Pinpoint the cell where the given text exists, returning its (X, Y) midpoint coordinate. 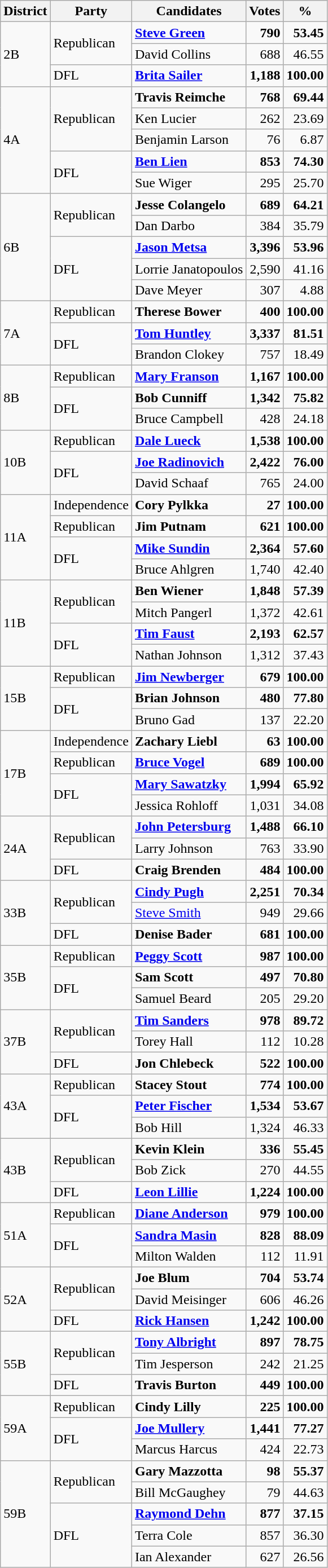
Rick Hansen (189, 1321)
29.20 (305, 999)
David Collins (189, 54)
242 (265, 1364)
1,224 (265, 1192)
2,364 (265, 548)
52A (25, 1299)
2,590 (265, 269)
22.73 (305, 1450)
37.43 (305, 655)
Bruno Gad (189, 720)
District (25, 11)
1,488 (265, 827)
Lorrie Janatopoulos (189, 269)
8B (25, 398)
18.49 (305, 355)
46.33 (305, 1127)
Jason Metsa (189, 247)
877 (265, 1514)
979 (265, 1213)
10.28 (305, 1042)
606 (265, 1299)
449 (265, 1385)
1,324 (265, 1127)
857 (265, 1535)
270 (265, 1170)
225 (265, 1407)
Diane Anderson (189, 1213)
24A (25, 848)
307 (265, 290)
46.26 (305, 1299)
1,188 (265, 76)
Dave Meyer (189, 290)
7A (25, 333)
Cory Pylkka (189, 505)
Mary Sawatzky (189, 784)
Joe Radinovich (189, 462)
Party (91, 11)
Torey Hall (189, 1042)
Jim Putnam (189, 526)
62.57 (305, 634)
3,396 (265, 247)
42.40 (305, 569)
76 (265, 140)
6B (25, 247)
1,538 (265, 441)
2,422 (265, 462)
57.60 (305, 548)
681 (265, 934)
75.82 (305, 398)
22.20 (305, 720)
26.56 (305, 1557)
11A (25, 537)
Gary Mazzotta (189, 1471)
522 (265, 1063)
Brita Sailer (189, 76)
53.74 (305, 1278)
Jesse Colangelo (189, 204)
3,337 (265, 333)
497 (265, 977)
Peter Fischer (189, 1106)
Samuel Beard (189, 999)
Larry Johnson (189, 848)
Benjamin Larson (189, 140)
Zachary Liebl (189, 741)
774 (265, 1085)
69.44 (305, 97)
Milton Walden (189, 1256)
44.55 (305, 1170)
Sue Wiger (189, 183)
Mary Franson (189, 376)
763 (265, 848)
Travis Burton (189, 1385)
Brandon Clokey (189, 355)
Dan Darbo (189, 226)
Marcus Harcus (189, 1450)
Ken Lucier (189, 118)
428 (265, 419)
51A (25, 1235)
757 (265, 355)
88.09 (305, 1235)
53.96 (305, 247)
828 (265, 1235)
63 (265, 741)
790 (265, 33)
Tony Albright (189, 1342)
77.80 (305, 698)
Therese Bower (189, 312)
79 (265, 1492)
262 (265, 118)
53.67 (305, 1106)
Steve Green (189, 33)
1,534 (265, 1106)
John Petersburg (189, 827)
17B (25, 773)
59B (25, 1514)
Sam Scott (189, 977)
Stacey Stout (189, 1085)
Mike Sundin (189, 548)
59A (25, 1428)
Tom Huntley (189, 333)
Bob Cunniff (189, 398)
Leon Lillie (189, 1192)
Kevin Klein (189, 1149)
1,740 (265, 569)
1,342 (265, 398)
Bob Zick (189, 1170)
David Schaaf (189, 483)
853 (265, 161)
688 (265, 54)
55.37 (305, 1471)
11B (25, 623)
205 (265, 999)
77.27 (305, 1428)
1,031 (265, 805)
336 (265, 1149)
2,251 (265, 891)
81.51 (305, 333)
Sandra Masin (189, 1235)
Votes (265, 11)
Terra Cole (189, 1535)
400 (265, 312)
89.72 (305, 1020)
Cindy Pugh (189, 891)
41.16 (305, 269)
23.69 (305, 118)
35.79 (305, 226)
987 (265, 956)
765 (265, 483)
Bruce Vogel (189, 763)
Bill McGaughey (189, 1492)
137 (265, 720)
29.66 (305, 913)
Nathan Johnson (189, 655)
Bob Hill (189, 1127)
Steve Smith (189, 913)
25.70 (305, 183)
Jessica Rohloff (189, 805)
24.00 (305, 483)
1,372 (265, 612)
1,312 (265, 655)
Ben Lien (189, 161)
295 (265, 183)
10B (25, 462)
480 (265, 698)
Raymond Dehn (189, 1514)
Bruce Ahlgren (189, 569)
27 (265, 505)
44.63 (305, 1492)
43B (25, 1170)
Tim Jesperson (189, 1364)
Tim Faust (189, 634)
1,242 (265, 1321)
33.90 (305, 848)
70.80 (305, 977)
Ben Wiener (189, 591)
53.45 (305, 33)
6.87 (305, 140)
4A (25, 140)
Candidates (189, 11)
78.75 (305, 1342)
55B (25, 1364)
2,193 (265, 634)
4.88 (305, 290)
Tim Sanders (189, 1020)
76.00 (305, 462)
704 (265, 1278)
Travis Reimche (189, 97)
978 (265, 1020)
43A (25, 1106)
384 (265, 226)
46.55 (305, 54)
1,441 (265, 1428)
64.21 (305, 204)
66.10 (305, 827)
Dale Lueck (189, 441)
34.08 (305, 805)
11.91 (305, 1256)
949 (265, 913)
74.30 (305, 161)
33B (25, 913)
Denise Bader (189, 934)
768 (265, 97)
679 (265, 677)
Brian Johnson (189, 698)
2B (25, 54)
424 (265, 1450)
35B (25, 977)
627 (265, 1557)
1,167 (265, 376)
Craig Brenden (189, 870)
42.61 (305, 612)
% (305, 11)
Ian Alexander (189, 1557)
37.15 (305, 1514)
Bruce Campbell (189, 419)
897 (265, 1342)
98 (265, 1471)
David Meisinger (189, 1299)
15B (25, 698)
621 (265, 526)
65.92 (305, 784)
Joe Blum (189, 1278)
37B (25, 1042)
55.45 (305, 1149)
Jon Chlebeck (189, 1063)
1,848 (265, 591)
70.34 (305, 891)
484 (265, 870)
24.18 (305, 419)
Peggy Scott (189, 956)
36.30 (305, 1535)
1,994 (265, 784)
Mitch Pangerl (189, 612)
Cindy Lilly (189, 1407)
21.25 (305, 1364)
Jim Newberger (189, 677)
57.39 (305, 591)
Joe Mullery (189, 1428)
